Locate the cell with the specified text and output its (X, Y) center coordinate. 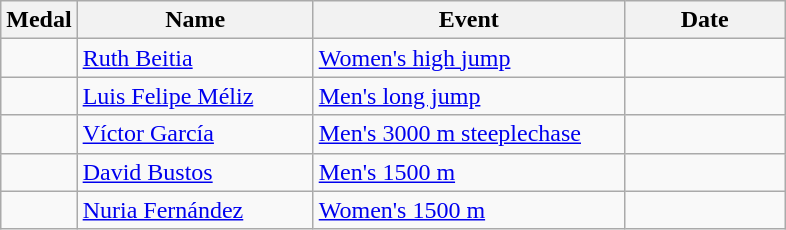
Men's long jump (468, 96)
Ruth Beitia (195, 58)
Event (468, 20)
Name (195, 20)
Men's 3000 m steeplechase (468, 134)
Women's high jump (468, 58)
Men's 1500 m (468, 172)
Nuria Fernández (195, 210)
David Bustos (195, 172)
Medal (39, 20)
Women's 1500 m (468, 210)
Víctor García (195, 134)
Luis Felipe Méliz (195, 96)
Date (704, 20)
